Pinpoint the cell where the given text exists, returning its [x, y] midpoint coordinate. 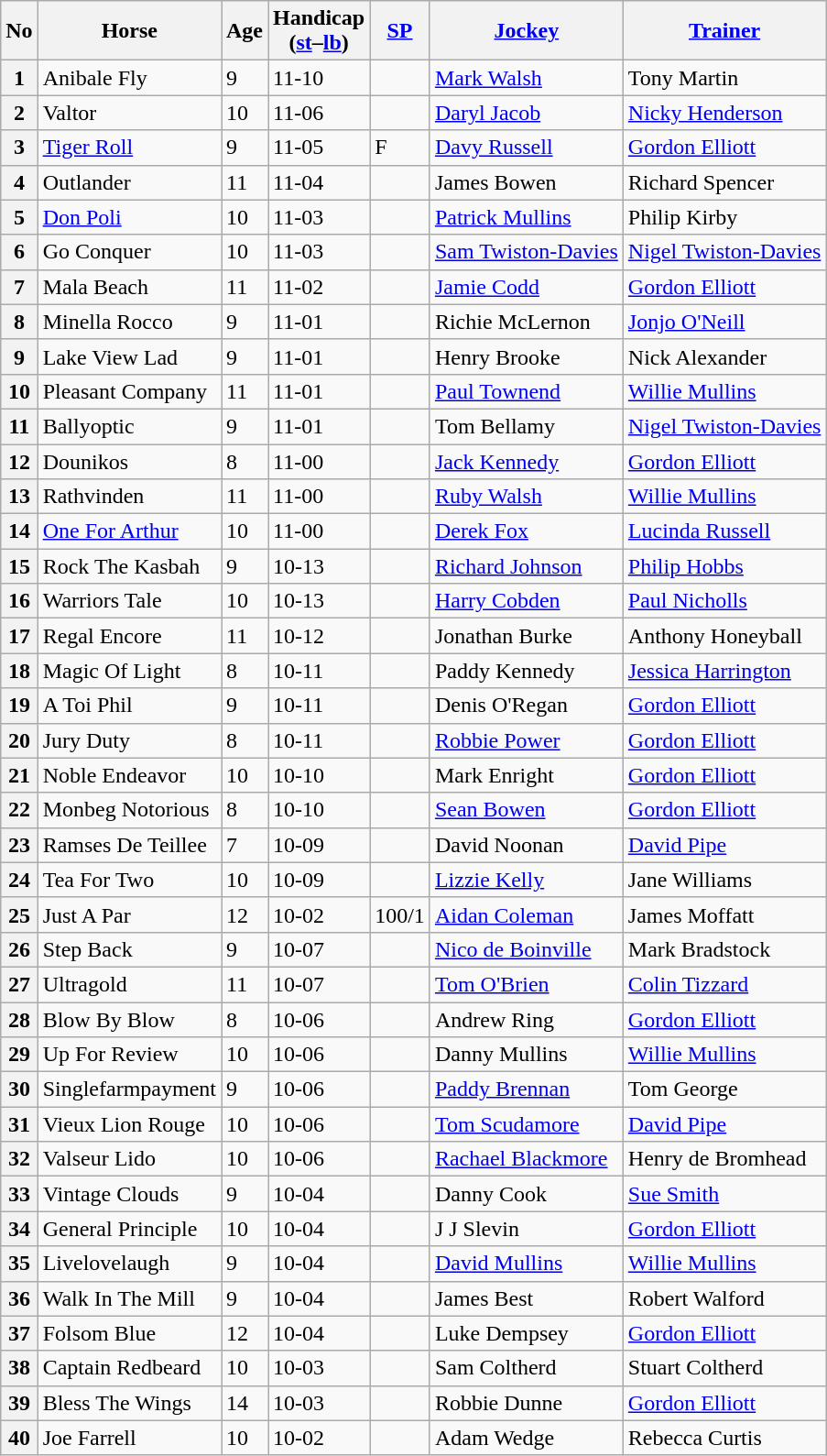
Henry de Bromhead [724, 1159]
Trainer [724, 31]
Davy Russell [526, 148]
11-02 [319, 287]
Mala Beach [129, 287]
James Moffatt [724, 914]
Vieux Lion Rouge [129, 1124]
J J Slevin [526, 1229]
Paul Nicholls [724, 601]
Regal Encore [129, 636]
Philip Kirby [724, 217]
Denis O'Regan [526, 706]
10-12 [319, 636]
29 [19, 1055]
Richie McLernon [526, 322]
Jessica Harrington [724, 671]
Joe Farrell [129, 1438]
Handicap(st–lb) [319, 31]
Just A Par [129, 914]
26 [19, 949]
Ruby Walsh [526, 497]
A Toi Phil [129, 706]
Jack Kennedy [526, 461]
23 [19, 845]
Derek Fox [526, 531]
Colin Tizzard [724, 984]
21 [19, 775]
11-10 [319, 78]
SP [400, 31]
Singlefarmpayment [129, 1089]
37 [19, 1333]
Aidan Coleman [526, 914]
Up For Review [129, 1055]
Dounikos [129, 461]
No [19, 31]
General Principle [129, 1229]
Magic Of Light [129, 671]
Jane Williams [724, 880]
David Mullins [526, 1264]
3 [19, 148]
Stuart Coltherd [724, 1368]
40 [19, 1438]
Andrew Ring [526, 1020]
4 [19, 182]
Robert Walford [724, 1298]
Ultragold [129, 984]
Anibale Fly [129, 78]
6 [19, 252]
Paddy Kennedy [526, 671]
25 [19, 914]
1 [19, 78]
Harry Cobden [526, 601]
Outlander [129, 182]
Tea For Two [129, 880]
David Noonan [526, 845]
Danny Mullins [526, 1055]
Minella Rocco [129, 322]
Rathvinden [129, 497]
Henry Brooke [526, 356]
Folsom Blue [129, 1333]
Mark Bradstock [724, 949]
Tiger Roll [129, 148]
Step Back [129, 949]
5 [19, 217]
22 [19, 810]
Richard Spencer [724, 182]
Robbie Power [526, 740]
34 [19, 1229]
Go Conquer [129, 252]
Nico de Boinville [526, 949]
Lizzie Kelly [526, 880]
16 [19, 601]
Sam Coltherd [526, 1368]
Ballyoptic [129, 426]
Paddy Brennan [526, 1089]
Tom Scudamore [526, 1124]
Jonathan Burke [526, 636]
Nick Alexander [724, 356]
32 [19, 1159]
Mark Enright [526, 775]
Bless The Wings [129, 1403]
Jamie Codd [526, 287]
19 [19, 706]
Adam Wedge [526, 1438]
Philip Hobbs [724, 566]
Jury Duty [129, 740]
Luke Dempsey [526, 1333]
Daryl Jacob [526, 113]
James Bowen [526, 182]
11-05 [319, 148]
Rebecca Curtis [724, 1438]
Ramses De Teillee [129, 845]
Rock The Kasbah [129, 566]
Warriors Tale [129, 601]
Patrick Mullins [526, 217]
Mark Walsh [526, 78]
30 [19, 1089]
Sam Twiston-Davies [526, 252]
Valtor [129, 113]
Nicky Henderson [724, 113]
Tony Martin [724, 78]
One For Arthur [129, 531]
Paul Townend [526, 391]
Lake View Lad [129, 356]
Tom Bellamy [526, 426]
33 [19, 1194]
Jockey [526, 31]
31 [19, 1124]
Livelovelaugh [129, 1264]
Blow By Blow [129, 1020]
13 [19, 497]
100/1 [400, 914]
36 [19, 1298]
2 [19, 113]
20 [19, 740]
Robbie Dunne [526, 1403]
24 [19, 880]
11-06 [319, 113]
28 [19, 1020]
Anthony Honeyball [724, 636]
Valseur Lido [129, 1159]
Walk In The Mill [129, 1298]
Lucinda Russell [724, 531]
Noble Endeavor [129, 775]
15 [19, 566]
Captain Redbeard [129, 1368]
Age [245, 31]
F [400, 148]
11-04 [319, 182]
17 [19, 636]
39 [19, 1403]
Sean Bowen [526, 810]
Tom O'Brien [526, 984]
38 [19, 1368]
18 [19, 671]
Vintage Clouds [129, 1194]
35 [19, 1264]
Jonjo O'Neill [724, 322]
Pleasant Company [129, 391]
Sue Smith [724, 1194]
Rachael Blackmore [526, 1159]
Monbeg Notorious [129, 810]
Danny Cook [526, 1194]
27 [19, 984]
Tom George [724, 1089]
James Best [526, 1298]
Richard Johnson [526, 566]
Horse [129, 31]
Don Poli [129, 217]
